Provide the [X, Y] coordinate of the cell's center where the given text is located.  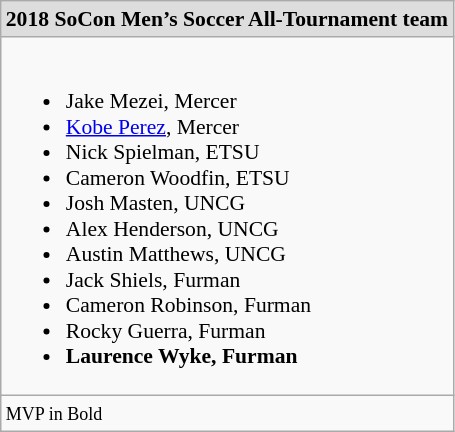
2018 SoCon Men’s Soccer All-Tournament team [227, 19]
MVP in Bold [227, 414]
